Return [x, y] of the center of cell containing provided text 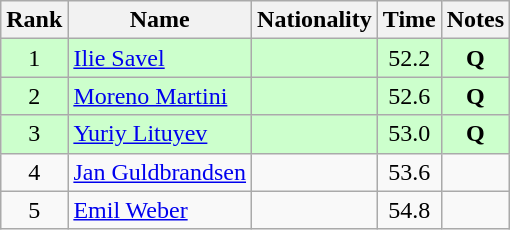
53.0 [409, 134]
Moreno Martini [160, 96]
2 [34, 96]
Rank [34, 20]
Notes [475, 20]
3 [34, 134]
Emil Weber [160, 210]
5 [34, 210]
Name [160, 20]
Jan Guldbrandsen [160, 172]
53.6 [409, 172]
52.2 [409, 58]
Time [409, 20]
54.8 [409, 210]
1 [34, 58]
Ilie Savel [160, 58]
Nationality [315, 20]
Yuriy Lituyev [160, 134]
4 [34, 172]
52.6 [409, 96]
